Identify which cell holds the provided text, then report its [X, Y] central coordinate. 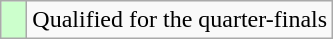
Qualified for the quarter-finals [180, 20]
